Provide the (X, Y) coordinate of the cell's center where the given text is located.  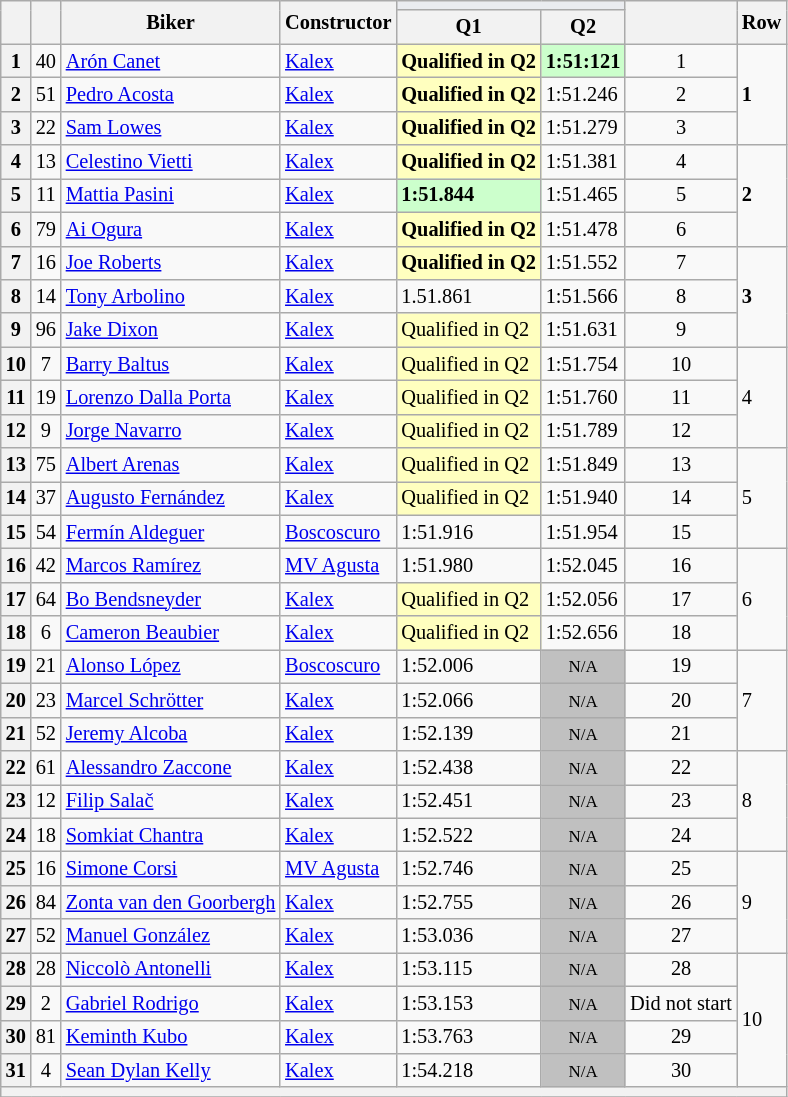
Simone Corsi (170, 868)
1:52.746 (468, 868)
Somkiat Chantra (170, 835)
1:51.760 (583, 397)
Biker (170, 22)
Lorenzo Dalla Porta (170, 397)
Alessandro Zaccone (170, 767)
1:52.755 (468, 902)
Alonso López (170, 666)
Niccolò Antonelli (170, 969)
Manuel González (170, 936)
1:52.656 (583, 633)
31 (16, 1070)
Mattia Pasini (170, 195)
1:51.916 (468, 532)
1:52.438 (468, 767)
Augusto Fernández (170, 498)
1:52.451 (468, 801)
Gabriel Rodrigo (170, 1003)
1:51.940 (583, 498)
54 (46, 532)
79 (46, 229)
Fermín Aldeguer (170, 532)
1:53.763 (468, 1037)
40 (46, 61)
61 (46, 767)
Bo Bendsneyder (170, 599)
Cameron Beaubier (170, 633)
1:51.789 (583, 431)
1:52.056 (583, 599)
1:51.954 (583, 532)
Arón Canet (170, 61)
1:51.552 (583, 263)
1:53.153 (468, 1003)
1.51.861 (468, 296)
Celestino Vietti (170, 162)
1:53.036 (468, 936)
Did not start (681, 1003)
64 (46, 599)
1:52.045 (583, 565)
Constructor (338, 22)
42 (46, 565)
1:52.066 (468, 700)
1:53.115 (468, 969)
1:51.246 (583, 94)
1:51.478 (583, 229)
Row (762, 22)
Keminth Kubo (170, 1037)
Albert Arenas (170, 465)
Joe Roberts (170, 263)
1:51.844 (468, 195)
1:52.522 (468, 835)
Zonta van den Goorbergh (170, 902)
51 (46, 94)
84 (46, 902)
Tony Arbolino (170, 296)
1:51.465 (583, 195)
Barry Baltus (170, 364)
Sam Lowes (170, 128)
1:52.006 (468, 666)
1:51:121 (583, 61)
Marcos Ramírez (170, 565)
81 (46, 1037)
1:51.631 (583, 330)
Jeremy Alcoba (170, 734)
1:51.849 (583, 465)
1:51.381 (583, 162)
1:51.980 (468, 565)
Marcel Schrötter (170, 700)
1:54.218 (468, 1070)
Pedro Acosta (170, 94)
Jorge Navarro (170, 431)
Jake Dixon (170, 330)
Filip Salač (170, 801)
1:52.139 (468, 734)
1:51.754 (583, 364)
96 (46, 330)
Q1 (468, 27)
1:51.279 (583, 128)
Sean Dylan Kelly (170, 1070)
Q2 (583, 27)
75 (46, 465)
37 (46, 498)
1:51.566 (583, 296)
Ai Ogura (170, 229)
